Provide the (X, Y) coordinate of the cell's center where the given text is located.  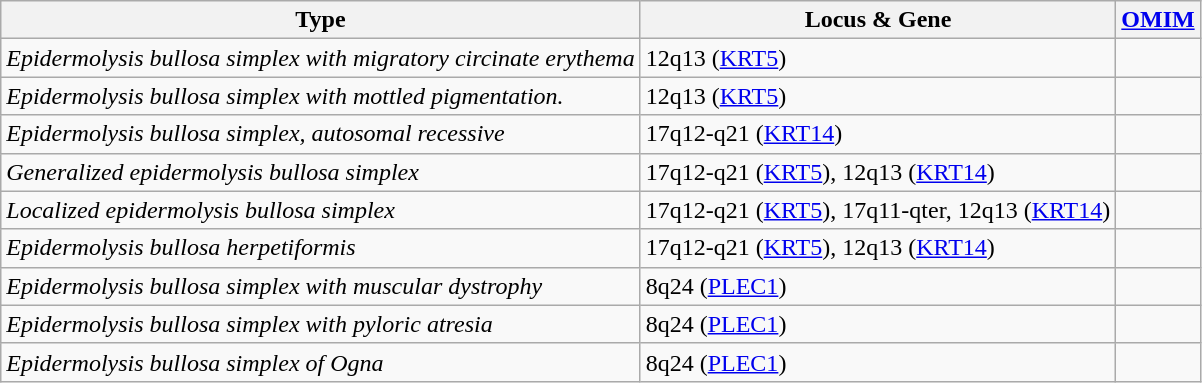
Type (320, 20)
Epidermolysis bullosa simplex, autosomal recessive (320, 134)
Localized epidermolysis bullosa simplex (320, 210)
Epidermolysis bullosa simplex with muscular dystrophy (320, 286)
Epidermolysis bullosa simplex with pyloric atresia (320, 324)
OMIM (1158, 20)
17q12-q21 (KRT14) (878, 134)
Locus & Gene (878, 20)
Epidermolysis bullosa simplex with migratory circinate erythema (320, 58)
Epidermolysis bullosa herpetiformis (320, 248)
Epidermolysis bullosa simplex with mottled pigmentation. (320, 96)
17q12-q21 (KRT5), 17q11-qter, 12q13 (KRT14) (878, 210)
Generalized epidermolysis bullosa simplex (320, 172)
Epidermolysis bullosa simplex of Ogna (320, 362)
